From the cell containing the given text, extract its center point as (x, y) coordinate. 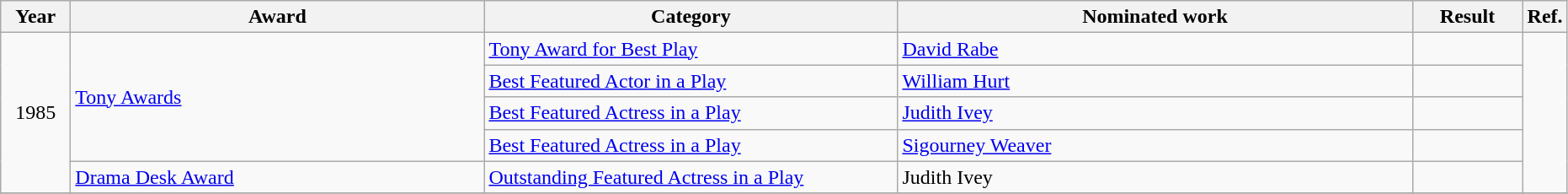
Best Featured Actor in a Play (691, 81)
Outstanding Featured Actress in a Play (691, 177)
Result (1467, 17)
1985 (35, 113)
Category (691, 17)
Tony Award for Best Play (691, 49)
William Hurt (1155, 81)
Ref. (1544, 17)
Sigourney Weaver (1155, 145)
Tony Awards (278, 97)
Award (278, 17)
David Rabe (1155, 49)
Drama Desk Award (278, 177)
Year (35, 17)
Nominated work (1155, 17)
